Return the (X, Y) coordinate for the center point of the cell that contains the specified text.  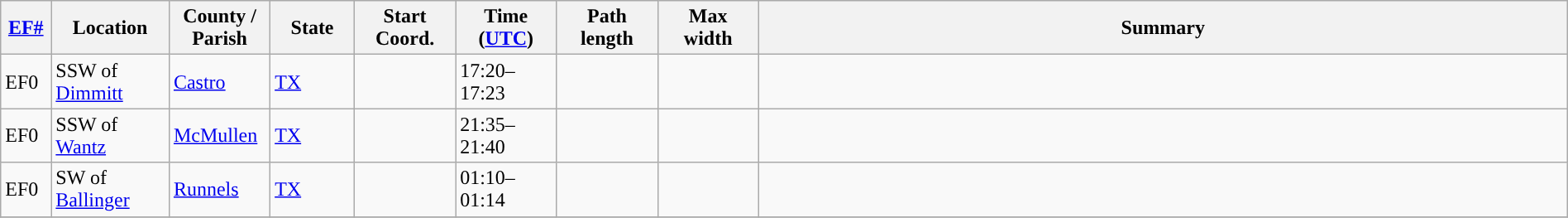
Location (111, 28)
Summary (1163, 28)
17:20–17:23 (506, 81)
EF# (26, 28)
State (313, 28)
Path length (607, 28)
Max width (708, 28)
21:35–21:40 (506, 136)
Time (UTC) (506, 28)
Castro (219, 81)
SW of Ballinger (111, 189)
SSW of Dimmitt (111, 81)
01:10–01:14 (506, 189)
County / Parish (219, 28)
McMullen (219, 136)
SSW of Wantz (111, 136)
Runnels (219, 189)
Start Coord. (404, 28)
